For the text-containing cell, return its midpoint in (x, y) coordinate format. 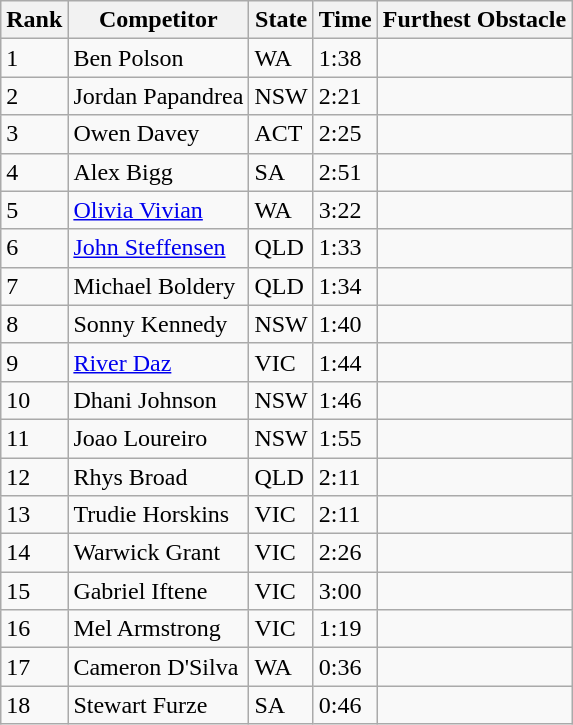
Gabriel Iftene (158, 591)
1:44 (345, 362)
2 (34, 96)
Furthest Obstacle (474, 20)
Michael Boldery (158, 286)
State (281, 20)
14 (34, 553)
Time (345, 20)
12 (34, 477)
ACT (281, 134)
Sonny Kennedy (158, 324)
Warwick Grant (158, 553)
2:25 (345, 134)
9 (34, 362)
Rank (34, 20)
15 (34, 591)
Mel Armstrong (158, 629)
1:55 (345, 438)
1:34 (345, 286)
3:22 (345, 210)
2:21 (345, 96)
Competitor (158, 20)
River Daz (158, 362)
4 (34, 172)
Trudie Horskins (158, 515)
Rhys Broad (158, 477)
Olivia Vivian (158, 210)
Ben Polson (158, 58)
Cameron D'Silva (158, 667)
1:38 (345, 58)
2:26 (345, 553)
13 (34, 515)
1 (34, 58)
7 (34, 286)
18 (34, 705)
3:00 (345, 591)
Joao Loureiro (158, 438)
Jordan Papandrea (158, 96)
11 (34, 438)
2:51 (345, 172)
0:46 (345, 705)
16 (34, 629)
John Steffensen (158, 248)
1:40 (345, 324)
1:19 (345, 629)
Alex Bigg (158, 172)
6 (34, 248)
3 (34, 134)
1:46 (345, 400)
10 (34, 400)
8 (34, 324)
Owen Davey (158, 134)
1:33 (345, 248)
Dhani Johnson (158, 400)
0:36 (345, 667)
Stewart Furze (158, 705)
17 (34, 667)
5 (34, 210)
